Return the (X, Y) coordinate for the center point of the cell that contains the specified text.  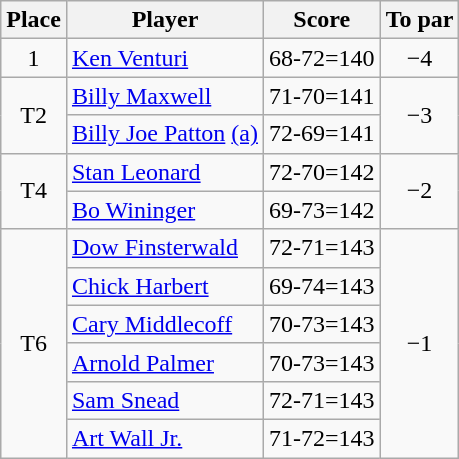
Dow Finsterwald (164, 248)
Player (164, 20)
69-74=143 (322, 286)
−4 (420, 58)
−3 (420, 115)
69-73=142 (322, 210)
Sam Snead (164, 400)
72-70=142 (322, 172)
Art Wall Jr. (164, 438)
T4 (34, 191)
To par (420, 20)
71-70=141 (322, 96)
68-72=140 (322, 58)
Billy Joe Patton (a) (164, 134)
71-72=143 (322, 438)
T2 (34, 115)
Bo Wininger (164, 210)
72-69=141 (322, 134)
Score (322, 20)
Arnold Palmer (164, 362)
−2 (420, 191)
Cary Middlecoff (164, 324)
Place (34, 20)
1 (34, 58)
Stan Leonard (164, 172)
−1 (420, 343)
T6 (34, 343)
Chick Harbert (164, 286)
Ken Venturi (164, 58)
Billy Maxwell (164, 96)
